Pinpoint the cell where the given text exists, returning its (x, y) midpoint coordinate. 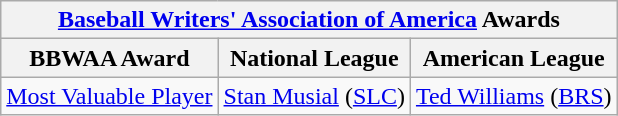
Ted Williams (BRS) (514, 96)
American League (514, 58)
Stan Musial (SLC) (314, 96)
Most Valuable Player (110, 96)
BBWAA Award (110, 58)
National League (314, 58)
Baseball Writers' Association of America Awards (309, 20)
